Capture the cell that displays the provided text and extract its (x, y) central coordinate. 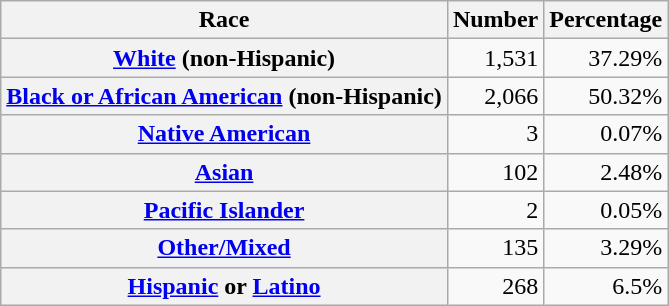
Hispanic or Latino (224, 286)
Number (495, 20)
0.07% (606, 134)
3 (495, 134)
135 (495, 248)
37.29% (606, 58)
268 (495, 286)
0.05% (606, 210)
6.5% (606, 286)
1,531 (495, 58)
Percentage (606, 20)
2 (495, 210)
Native American (224, 134)
3.29% (606, 248)
2,066 (495, 96)
Other/Mixed (224, 248)
Black or African American (non-Hispanic) (224, 96)
2.48% (606, 172)
White (non-Hispanic) (224, 58)
Pacific Islander (224, 210)
102 (495, 172)
50.32% (606, 96)
Race (224, 20)
Asian (224, 172)
